Find where the given text appears and provide that cell's center as [X, Y] coordinate. 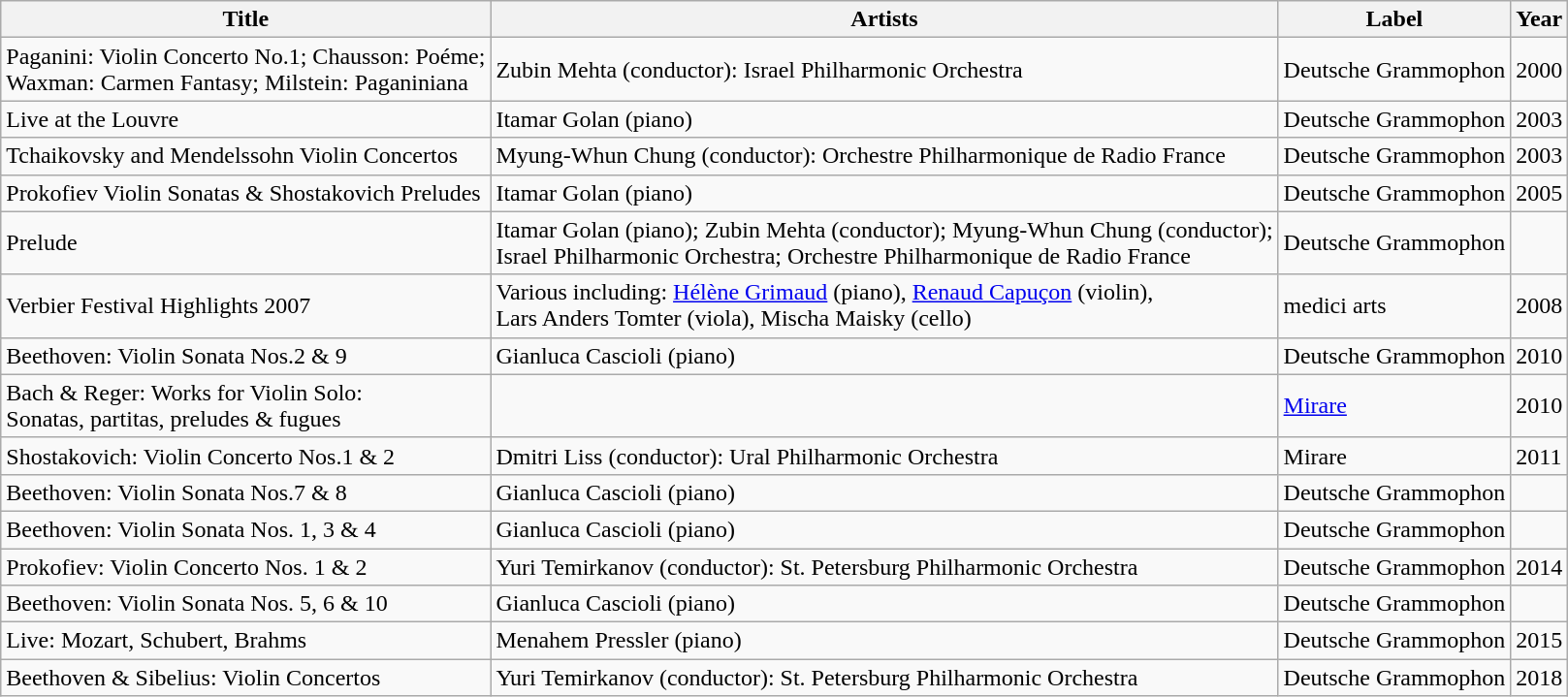
Label [1394, 19]
medici arts [1394, 306]
Itamar Golan (piano); Zubin Mehta (conductor); Myung-Whun Chung (conductor);Israel Philharmonic Orchestra; Orchestre Philharmonique de Radio France [884, 242]
Title [246, 19]
Live: Mozart, Schubert, Brahms [246, 641]
Beethoven: Violin Sonata Nos.2 & 9 [246, 356]
Year [1540, 19]
Prelude [246, 242]
Beethoven & Sibelius: Violin Concertos [246, 678]
Beethoven: Violin Sonata Nos. 1, 3 & 4 [246, 529]
Myung-Whun Chung (conductor): Orchestre Philharmonique de Radio France [884, 156]
Menahem Pressler (piano) [884, 641]
2000 [1540, 70]
2008 [1540, 306]
Zubin Mehta (conductor): Israel Philharmonic Orchestra [884, 70]
Various including: Hélène Grimaud (piano), Renaud Capuçon (violin),Lars Anders Tomter (viola), Mischa Maisky (cello) [884, 306]
2018 [1540, 678]
Beethoven: Violin Sonata Nos. 5, 6 & 10 [246, 604]
Bach & Reger: Works for Violin Solo:Sonatas, partitas, preludes & fugues [246, 405]
2014 [1540, 567]
2005 [1540, 193]
Shostakovich: Violin Concerto Nos.1 & 2 [246, 456]
Tchaikovsky and Mendelssohn Violin Concertos [246, 156]
Live at the Louvre [246, 119]
Paganini: Violin Concerto No.1; Chausson: Poéme;Waxman: Carmen Fantasy; Milstein: Paganiniana [246, 70]
Prokofiev Violin Sonatas & Shostakovich Preludes [246, 193]
2011 [1540, 456]
Dmitri Liss (conductor): Ural Philharmonic Orchestra [884, 456]
Beethoven: Violin Sonata Nos.7 & 8 [246, 492]
Verbier Festival Highlights 2007 [246, 306]
Artists [884, 19]
Prokofiev: Violin Concerto Nos. 1 & 2 [246, 567]
2015 [1540, 641]
